Extract the (X, Y) coordinate from the center of the cell holding the provided text.  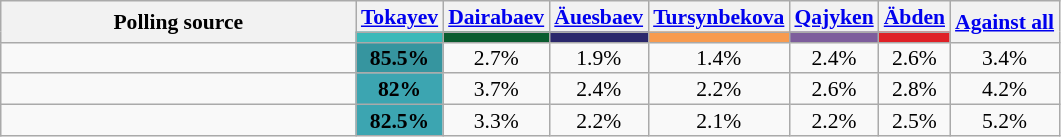
2.8% (914, 90)
4.2% (1004, 90)
2.1% (718, 120)
5.2% (1004, 120)
Tokayev (400, 16)
3.3% (496, 120)
3.7% (496, 90)
3.4% (1004, 58)
Polling source (178, 22)
Äbden (914, 16)
Qajyken (834, 16)
1.9% (598, 58)
Tursynbekova (718, 16)
Dairabaev (496, 16)
82% (400, 90)
85.5% (400, 58)
82.5% (400, 120)
2.5% (914, 120)
Äuesbaev (598, 16)
2.7% (496, 58)
1.4% (718, 58)
Against all (1004, 22)
